Capture the cell that displays the provided text and extract its (x, y) central coordinate. 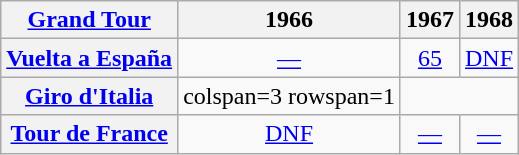
Grand Tour (90, 20)
1966 (290, 20)
1967 (430, 20)
1968 (488, 20)
colspan=3 rowspan=1 (290, 96)
65 (430, 58)
Giro d'Italia (90, 96)
Vuelta a España (90, 58)
Tour de France (90, 134)
